Pinpoint the cell where the given text exists, returning its (x, y) midpoint coordinate. 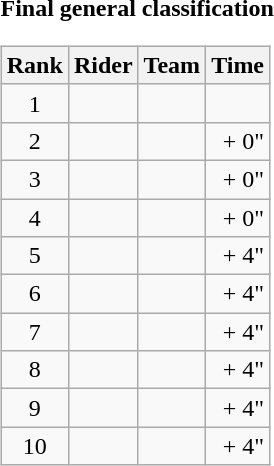
Team (172, 65)
5 (34, 256)
10 (34, 446)
2 (34, 141)
1 (34, 103)
Rank (34, 65)
4 (34, 217)
7 (34, 332)
Time (238, 65)
8 (34, 370)
3 (34, 179)
6 (34, 294)
Rider (103, 65)
9 (34, 408)
